Output the [x, y] coordinate of the center of the cell containing the given text.  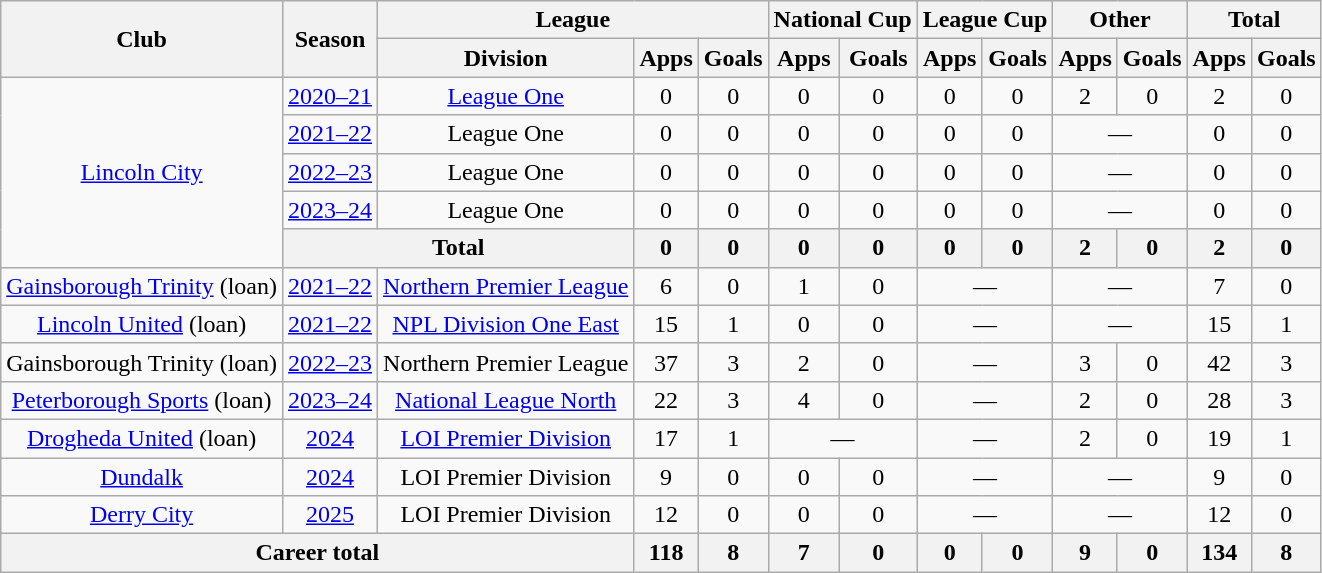
League Cup [985, 20]
22 [666, 400]
42 [1219, 362]
Dundalk [142, 477]
19 [1219, 438]
4 [804, 400]
Division [506, 58]
League [573, 20]
2025 [330, 515]
Career total [318, 553]
Lincoln City [142, 172]
National League North [506, 400]
37 [666, 362]
6 [666, 286]
2020–21 [330, 96]
17 [666, 438]
Drogheda United (loan) [142, 438]
NPL Division One East [506, 324]
134 [1219, 553]
Peterborough Sports (loan) [142, 400]
28 [1219, 400]
118 [666, 553]
National Cup [842, 20]
Season [330, 39]
Derry City [142, 515]
Other [1120, 20]
Lincoln United (loan) [142, 324]
Club [142, 39]
